Output the [X, Y] coordinate of the center of the cell containing the given text.  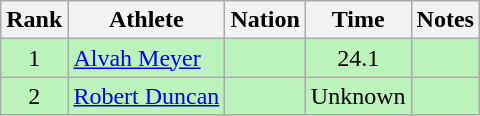
Athlete [146, 20]
Rank [34, 20]
2 [34, 96]
Robert Duncan [146, 96]
1 [34, 58]
Nation [265, 20]
24.1 [358, 58]
Unknown [358, 96]
Notes [445, 20]
Time [358, 20]
Alvah Meyer [146, 58]
